From the cell containing the given text, extract its center point as (x, y) coordinate. 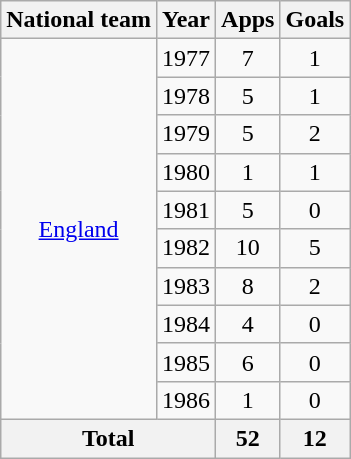
10 (248, 248)
1985 (186, 362)
Goals (315, 20)
6 (248, 362)
8 (248, 286)
England (79, 230)
4 (248, 324)
Total (108, 438)
7 (248, 58)
1978 (186, 96)
Year (186, 20)
1981 (186, 210)
1986 (186, 400)
1983 (186, 286)
National team (79, 20)
1984 (186, 324)
52 (248, 438)
1980 (186, 172)
12 (315, 438)
1977 (186, 58)
1979 (186, 134)
1982 (186, 248)
Apps (248, 20)
